From the cell containing the given text, extract its center point as [x, y] coordinate. 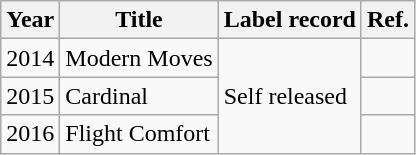
Title [139, 20]
2016 [30, 134]
Cardinal [139, 96]
Year [30, 20]
Self released [290, 96]
Ref. [388, 20]
Label record [290, 20]
Modern Moves [139, 58]
2015 [30, 96]
2014 [30, 58]
Flight Comfort [139, 134]
